Determine the (x, y) coordinate at the center of the cell enclosing the given text.  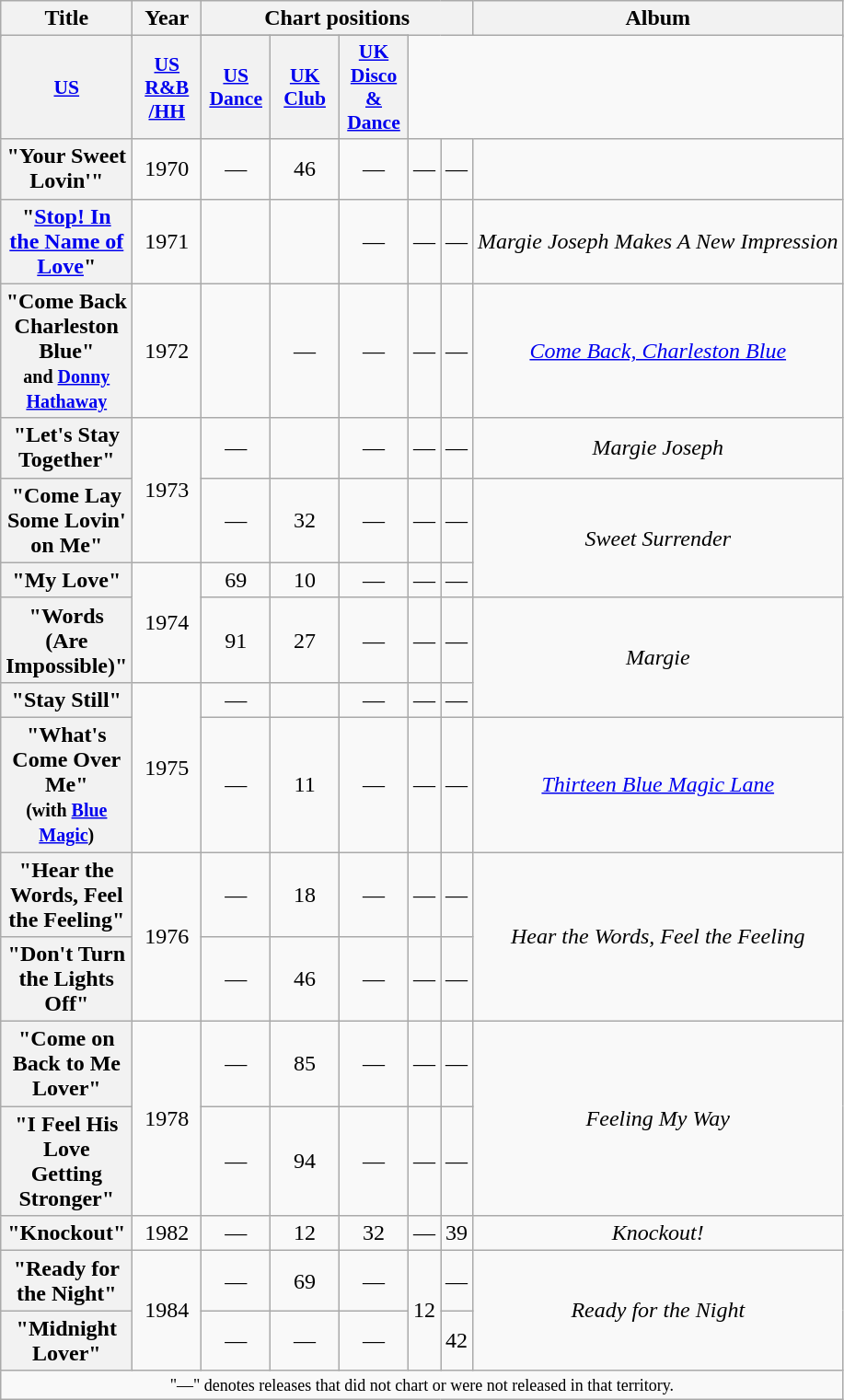
85 (306, 1064)
1972 (168, 351)
USR&B/HH (168, 87)
27 (306, 640)
Album (658, 18)
"Stay Still" (66, 700)
1973 (168, 490)
"Ready for the Night" (66, 1281)
"Hear the Words, Feel the Feeling" (66, 895)
"Midnight Lover" (66, 1340)
Margie Joseph Makes A New Impression (658, 241)
"Words (Are Impossible)" (66, 640)
"Come Back Charleston Blue"and Donny Hathaway (66, 351)
Ready for the Night (658, 1311)
"Don't Turn the Lights Off" (66, 979)
Come Back, Charleston Blue (658, 351)
1975 (168, 767)
"My Love" (66, 580)
Feeling My Way (658, 1119)
11 (306, 784)
94 (306, 1162)
Knockout! (658, 1233)
42 (457, 1340)
18 (306, 895)
"Your Sweet Lovin'" (66, 169)
Year (168, 18)
"Let's Stay Together" (66, 447)
"—" denotes releases that did not chart or were not released in that territory. (422, 1384)
1970 (168, 169)
Margie (658, 657)
Hear the Words, Feel the Feeling (658, 937)
UKClub (306, 87)
Title (66, 18)
1978 (168, 1119)
1982 (168, 1233)
1971 (168, 241)
Thirteen Blue Magic Lane (658, 784)
"Stop! In the Name of Love" (66, 241)
US (66, 87)
"Come on Back to Me Lover" (66, 1064)
1984 (168, 1311)
"I Feel His Love Getting Stronger" (66, 1162)
Sweet Surrender (658, 538)
Chart positions (337, 18)
USDance (236, 87)
1974 (168, 622)
UKDisco & Dance (374, 87)
"Come Lay Some Lovin' on Me" (66, 520)
"What's Come Over Me"(with Blue Magic) (66, 784)
91 (236, 640)
"Knockout" (66, 1233)
1976 (168, 937)
39 (457, 1233)
Margie Joseph (658, 447)
10 (306, 580)
